Locate the cell with the specified text and output its [X, Y] center coordinate. 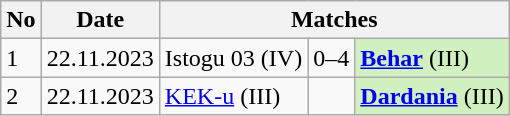
2 [21, 96]
Matches [334, 20]
Behar (III) [432, 58]
No [21, 20]
Istogu 03 (IV) [233, 58]
0–4 [332, 58]
Dardania (III) [432, 96]
1 [21, 58]
KEK-u (III) [233, 96]
Date [100, 20]
